Search for the cell housing the specified text and yield its [X, Y] center coordinate. 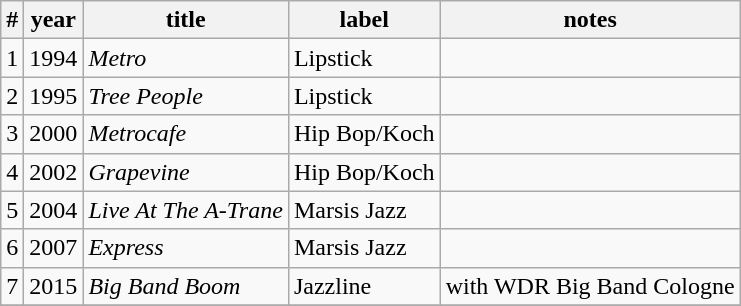
title [186, 20]
3 [12, 134]
Live At The A-Trane [186, 210]
Tree People [186, 96]
2000 [54, 134]
year [54, 20]
Big Band Boom [186, 286]
label [364, 20]
4 [12, 172]
Metro [186, 58]
Express [186, 248]
1 [12, 58]
Grapevine [186, 172]
# [12, 20]
notes [590, 20]
Jazzline [364, 286]
2002 [54, 172]
with WDR Big Band Cologne [590, 286]
6 [12, 248]
2004 [54, 210]
1995 [54, 96]
1994 [54, 58]
2015 [54, 286]
2 [12, 96]
7 [12, 286]
2007 [54, 248]
Metrocafe [186, 134]
5 [12, 210]
